Return (X, Y) of the center of cell containing provided text 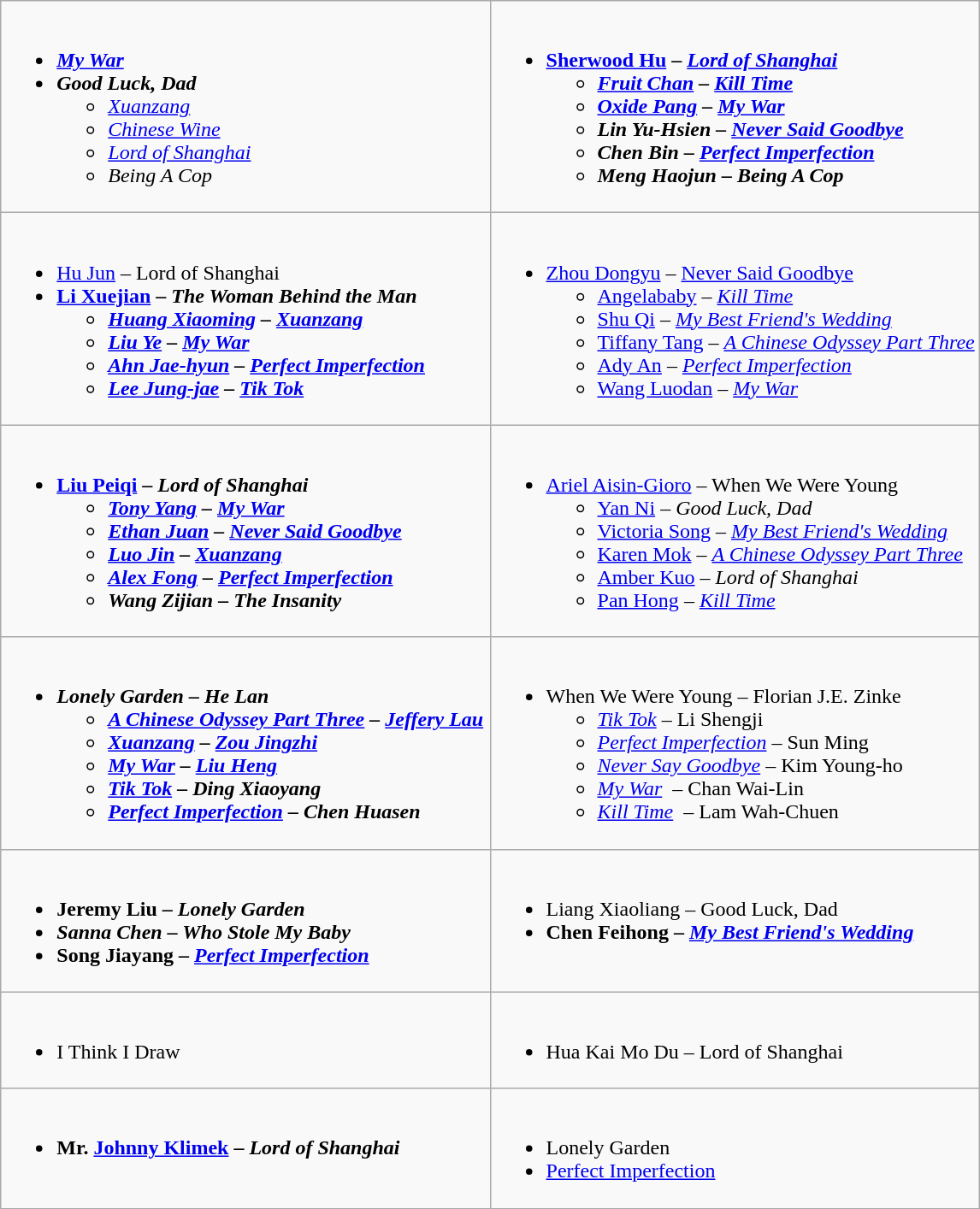
I Think I Draw (245, 1040)
My WarGood Luck, DadXuanzangChinese WineLord of ShanghaiBeing A Cop (245, 107)
Hua Kai Mo Du – Lord of Shanghai (735, 1040)
Liang Xiaoliang – Good Luck, DadChen Feihong – My Best Friend's Wedding (735, 920)
Mr. Johnny Klimek – Lord of Shanghai (245, 1148)
Jeremy Liu – Lonely GardenSanna Chen – Who Stole My BabySong Jiayang – Perfect Imperfection (245, 920)
Lonely GardenPerfect Imperfection (735, 1148)
